For the text-containing cell, return its midpoint in [X, Y] coordinate format. 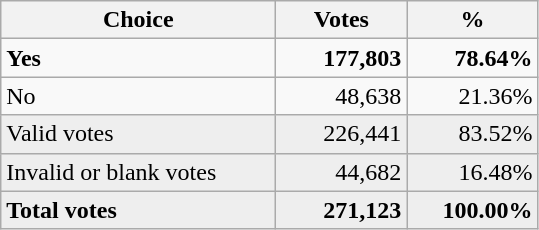
Valid votes [138, 134]
16.48% [472, 172]
48,638 [342, 96]
Choice [138, 20]
% [472, 20]
Votes [342, 20]
226,441 [342, 134]
100.00% [472, 210]
78.64% [472, 58]
271,123 [342, 210]
Yes [138, 58]
No [138, 96]
44,682 [342, 172]
Invalid or blank votes [138, 172]
21.36% [472, 96]
177,803 [342, 58]
83.52% [472, 134]
Total votes [138, 210]
